Output the [X, Y] coordinate of the center of the cell containing the given text.  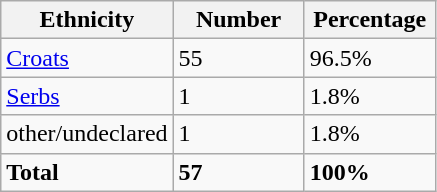
Total [87, 172]
100% [370, 172]
other/undeclared [87, 134]
57 [238, 172]
Number [238, 20]
Croats [87, 58]
Ethnicity [87, 20]
Serbs [87, 96]
Percentage [370, 20]
96.5% [370, 58]
55 [238, 58]
